Pinpoint the cell where the given text exists, returning its (x, y) midpoint coordinate. 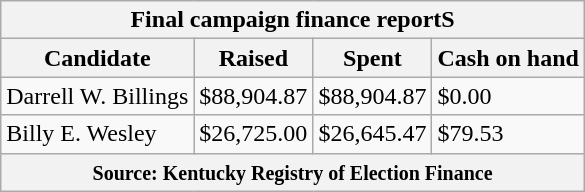
Billy E. Wesley (98, 134)
Final campaign finance reportS (293, 20)
Cash on hand (508, 58)
Candidate (98, 58)
$0.00 (508, 96)
Darrell W. Billings (98, 96)
$26,645.47 (372, 134)
Raised (254, 58)
$79.53 (508, 134)
Spent (372, 58)
Source: Kentucky Registry of Election Finance (293, 172)
$26,725.00 (254, 134)
